Return (x, y) of the center of cell containing provided text 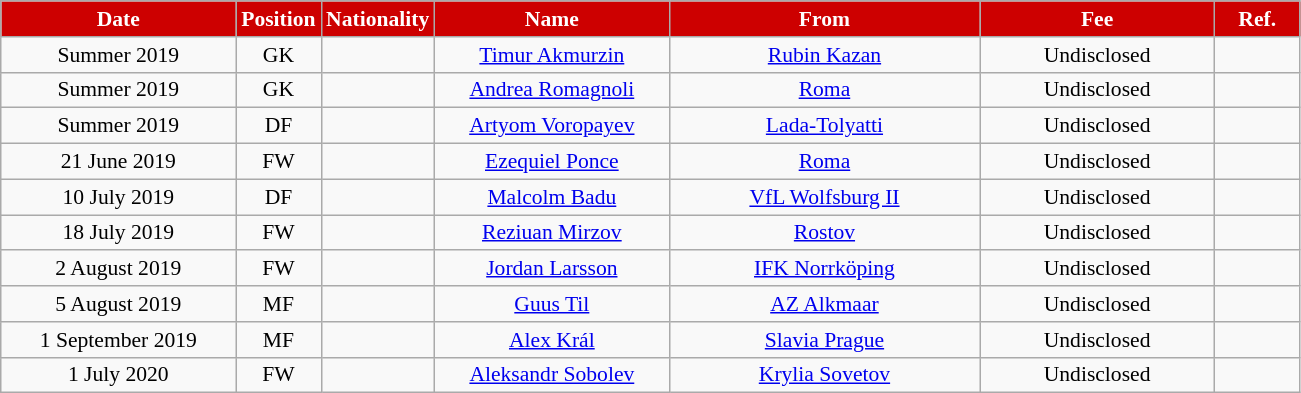
21 June 2019 (118, 162)
1 September 2019 (118, 340)
AZ Alkmaar (824, 304)
IFK Norrköping (824, 269)
Timur Akmurzin (552, 55)
Reziuan Mirzov (552, 233)
Nationality (378, 19)
Malcolm Badu (552, 197)
VfL Wolfsburg II (824, 197)
18 July 2019 (118, 233)
1 July 2020 (118, 375)
Slavia Prague (824, 340)
2 August 2019 (118, 269)
Krylia Sovetov (824, 375)
Date (118, 19)
Guus Til (552, 304)
Jordan Larsson (552, 269)
Ref. (1258, 19)
From (824, 19)
Artyom Voropayev (552, 126)
Andrea Romagnoli (552, 90)
Ezequiel Ponce (552, 162)
Lada-Tolyatti (824, 126)
Rostov (824, 233)
Name (552, 19)
5 August 2019 (118, 304)
10 July 2019 (118, 197)
Rubin Kazan (824, 55)
Fee (1098, 19)
Position (278, 19)
Aleksandr Sobolev (552, 375)
Alex Král (552, 340)
